Provide the (X, Y) coordinate of the cell's center where the given text is located.  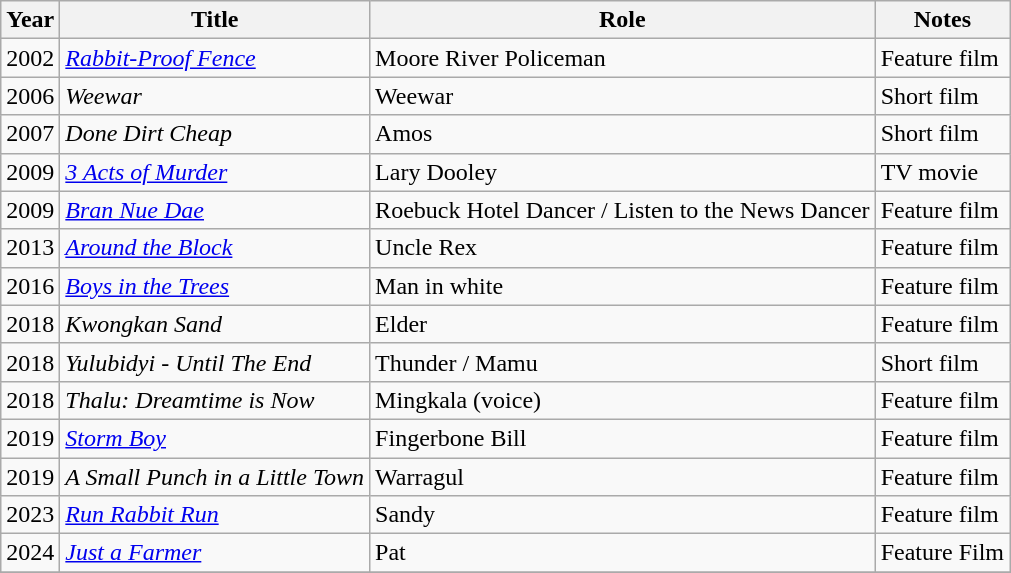
2023 (30, 515)
Uncle Rex (623, 248)
Bran Nue Dae (215, 210)
Pat (623, 553)
Fingerbone Bill (623, 438)
Moore River Policeman (623, 58)
Roebuck Hotel Dancer / Listen to the News Dancer (623, 210)
Around the Block (215, 248)
2013 (30, 248)
A Small Punch in a Little Town (215, 477)
2024 (30, 553)
Warragul (623, 477)
2002 (30, 58)
Boys in the Trees (215, 286)
Title (215, 20)
Sandy (623, 515)
Storm Boy (215, 438)
Feature Film (942, 553)
2006 (30, 96)
Done Dirt Cheap (215, 134)
Man in white (623, 286)
Mingkala (voice) (623, 400)
Elder (623, 324)
Rabbit-Proof Fence (215, 58)
Notes (942, 20)
Amos (623, 134)
Year (30, 20)
Kwongkan Sand (215, 324)
2007 (30, 134)
Thunder / Mamu (623, 362)
Thalu: Dreamtime is Now (215, 400)
Lary Dooley (623, 172)
2016 (30, 286)
Run Rabbit Run (215, 515)
Yulubidyi - Until The End (215, 362)
Role (623, 20)
TV movie (942, 172)
Just a Farmer (215, 553)
3 Acts of Murder (215, 172)
